Detect which cell encompasses the target text, then output its [X, Y] center coordinate. 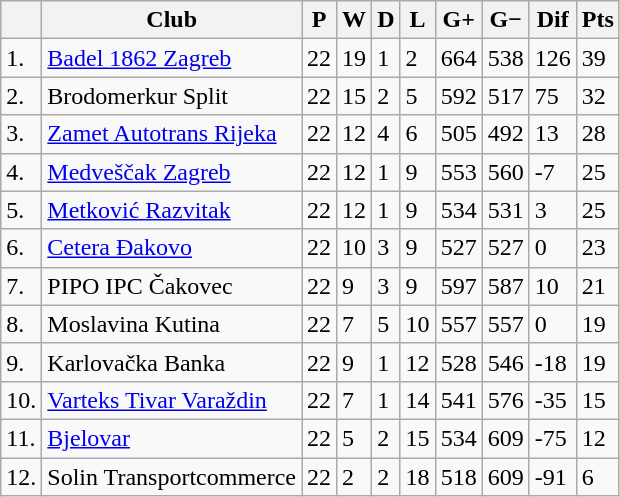
Bjelovar [172, 438]
21 [598, 286]
2. [22, 96]
Metković Razvitak [172, 210]
517 [506, 96]
Dif [552, 20]
592 [458, 96]
Moslavina Kutina [172, 324]
12. [22, 477]
528 [458, 362]
D [386, 20]
Karlovačka Banka [172, 362]
492 [506, 134]
L [418, 20]
505 [458, 134]
8. [22, 324]
1. [22, 58]
Varteks Tivar Varaždin [172, 400]
39 [598, 58]
-91 [552, 477]
PIPO IPC Čakovec [172, 286]
Brodomerkur Split [172, 96]
Solin Transportcommerce [172, 477]
126 [552, 58]
-35 [552, 400]
587 [506, 286]
G− [506, 20]
Badel 1862 Zagreb [172, 58]
18 [418, 477]
28 [598, 134]
Medveščak Zagreb [172, 172]
-18 [552, 362]
P [320, 20]
597 [458, 286]
4 [386, 134]
576 [506, 400]
32 [598, 96]
6. [22, 248]
3. [22, 134]
W [354, 20]
7. [22, 286]
538 [506, 58]
-7 [552, 172]
-75 [552, 438]
560 [506, 172]
546 [506, 362]
Zamet Autotrans Rijeka [172, 134]
13 [552, 134]
553 [458, 172]
14 [418, 400]
10. [22, 400]
Club [172, 20]
23 [598, 248]
541 [458, 400]
5. [22, 210]
Pts [598, 20]
G+ [458, 20]
9. [22, 362]
518 [458, 477]
664 [458, 58]
4. [22, 172]
Cetera Đakovo [172, 248]
11. [22, 438]
75 [552, 96]
531 [506, 210]
